Detect which cell encompasses the target text, then output its (X, Y) center coordinate. 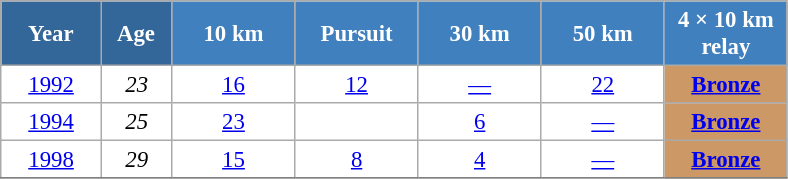
50 km (602, 34)
8 (356, 160)
4 × 10 km relay (726, 34)
22 (602, 85)
Pursuit (356, 34)
10 km (234, 34)
Year (52, 34)
4 (480, 160)
25 (136, 122)
30 km (480, 34)
16 (234, 85)
29 (136, 160)
12 (356, 85)
6 (480, 122)
Age (136, 34)
15 (234, 160)
1998 (52, 160)
1992 (52, 85)
1994 (52, 122)
